Detect which cell encompasses the target text, then output its [X, Y] center coordinate. 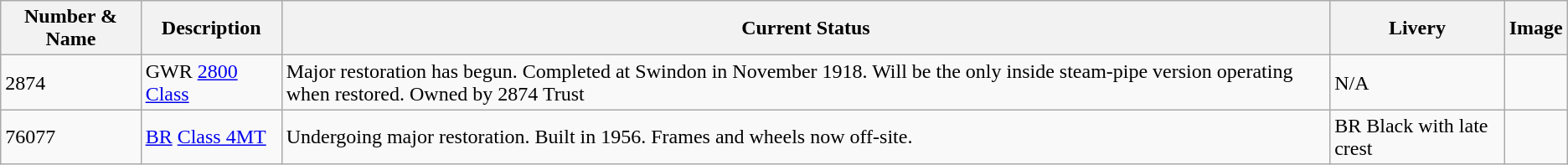
Current Status [806, 28]
Livery [1417, 28]
BR Class 4MT [211, 137]
Undergoing major restoration. Built in 1956. Frames and wheels now off-site. [806, 137]
Number & Name [70, 28]
Description [211, 28]
76077 [70, 137]
2874 [70, 82]
Image [1536, 28]
N/A [1417, 82]
BR Black with late crest [1417, 137]
GWR 2800 Class [211, 82]
